Identify which cell holds the provided text, then report its [x, y] central coordinate. 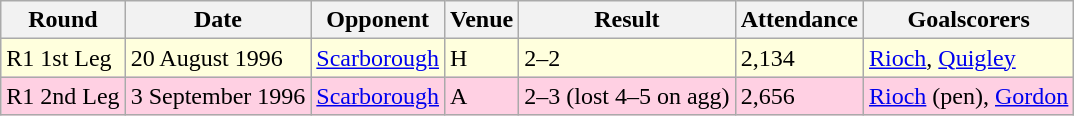
Rioch (pen), Gordon [969, 96]
2,656 [799, 96]
Date [218, 20]
2,134 [799, 58]
R1 1st Leg [63, 58]
Round [63, 20]
Goalscorers [969, 20]
20 August 1996 [218, 58]
Rioch, Quigley [969, 58]
2–3 (lost 4–5 on agg) [627, 96]
Venue [482, 20]
2–2 [627, 58]
A [482, 96]
Opponent [378, 20]
R1 2nd Leg [63, 96]
3 September 1996 [218, 96]
Result [627, 20]
Attendance [799, 20]
H [482, 58]
